For the text-containing cell, return its midpoint in [x, y] coordinate format. 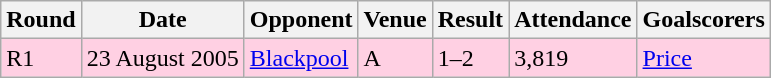
Result [470, 20]
R1 [41, 58]
Attendance [573, 20]
Goalscorers [704, 20]
Price [704, 58]
3,819 [573, 58]
Venue [395, 20]
Date [162, 20]
Opponent [301, 20]
A [395, 58]
23 August 2005 [162, 58]
Blackpool [301, 58]
1–2 [470, 58]
Round [41, 20]
